Detect which cell encompasses the target text, then output its (x, y) center coordinate. 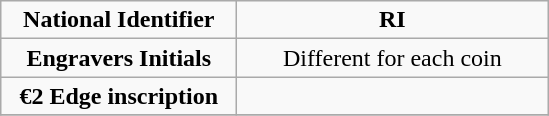
Engravers Initials (119, 58)
National Identifier (119, 20)
Different for each coin (392, 58)
€2 Edge inscription (119, 96)
RI (392, 20)
